Search for the cell housing the specified text and yield its [X, Y] center coordinate. 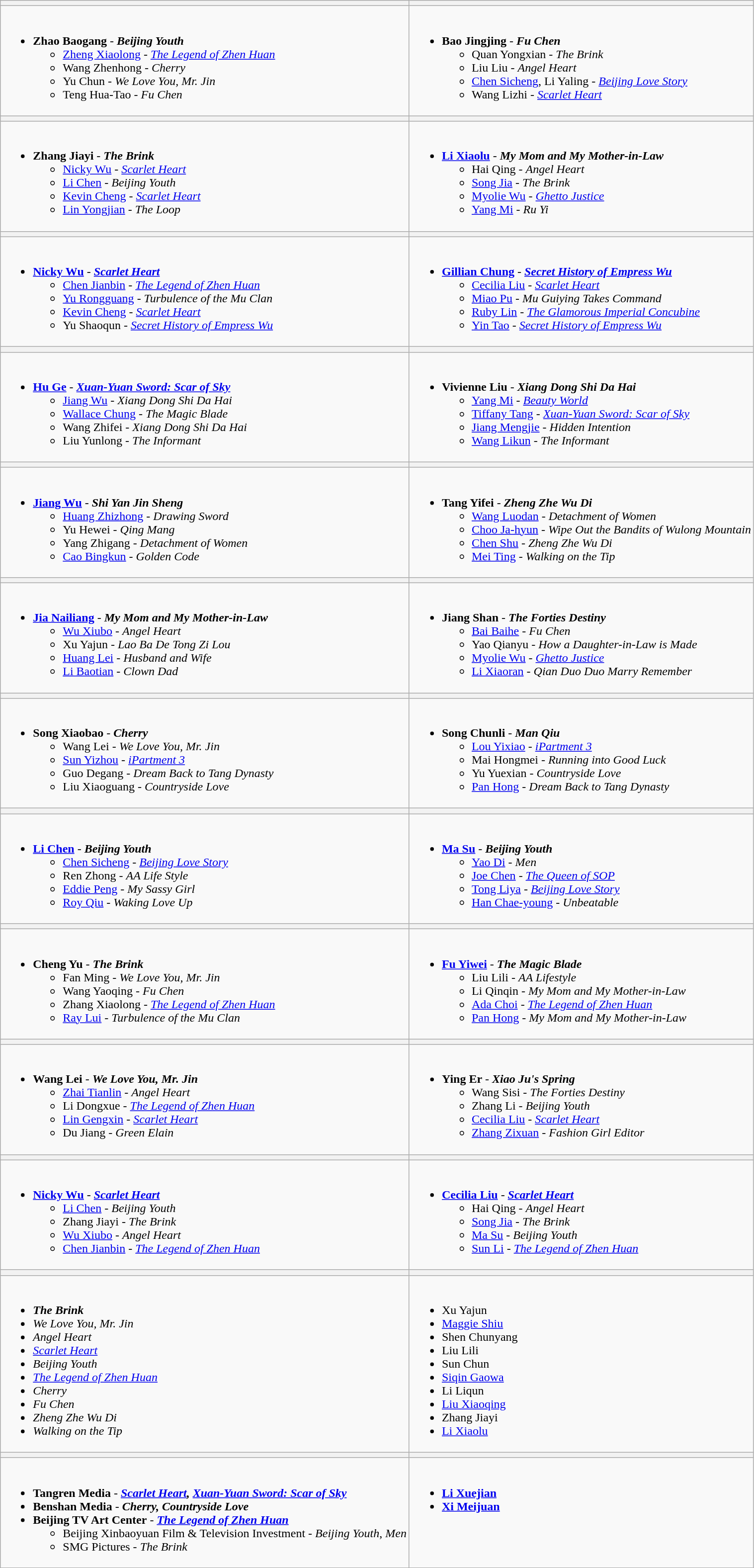
Cecilia Liu - Scarlet HeartHai Qing - Angel HeartSong Jia - The BrinkMa Su - Beijing YouthSun Li - The Legend of Zhen Huan [582, 1215]
Jia Nailiang - My Mom and My Mother-in-LawWu Xiubo - Angel HeartXu Yajun - Lao Ba De Tong Zi LouHuang Lei - Husband and WifeLi Baotian - Clown Dad [205, 637]
Zhao Baogang - Beijing YouthZheng Xiaolong - The Legend of Zhen HuanWang Zhenhong - CherryYu Chun - We Love You, Mr. JinTeng Hua-Tao - Fu Chen [205, 61]
Song Xiaobao - CherryWang Lei - We Love You, Mr. JinSun Yizhou - iPartment 3Guo Degang - Dream Back to Tang DynastyLiu Xiaoguang - Countryside Love [205, 754]
Song Chunli - Man QiuLou Yixiao - iPartment 3Mai Hongmei - Running into Good LuckYu Yuexian - Countryside LovePan Hong - Dream Back to Tang Dynasty [582, 754]
Li XuejianXi Meijuan [582, 1512]
Zhang Jiayi - The BrinkNicky Wu - Scarlet HeartLi Chen - Beijing YouthKevin Cheng - Scarlet HeartLin Yongjian - The Loop [205, 176]
Cheng Yu - The BrinkFan Ming - We Love You, Mr. JinWang Yaoqing - Fu ChenZhang Xiaolong - The Legend of Zhen HuanRay Lui - Turbulence of the Mu Clan [205, 984]
Xu YajunMaggie ShiuShen ChunyangLiu LiliSun ChunSiqin GaowaLi LiqunLiu XiaoqingZhang JiayiLi Xiaolu [582, 1364]
Nicky Wu - Scarlet HeartLi Chen - Beijing YouthZhang Jiayi - The BrinkWu Xiubo - Angel HeartChen Jianbin - The Legend of Zhen Huan [205, 1215]
Ying Er - Xiao Ju's SpringWang Sisi - The Forties DestinyZhang Li - Beijing YouthCecilia Liu - Scarlet HeartZhang Zixuan - Fashion Girl Editor [582, 1100]
Ma Su - Beijing YouthYao Di - MenJoe Chen - The Queen of SOPTong Liya - Beijing Love StoryHan Chae-young - Unbeatable [582, 869]
Wang Lei - We Love You, Mr. JinZhai Tianlin - Angel HeartLi Dongxue - The Legend of Zhen HuanLin Gengxin - Scarlet HeartDu Jiang - Green Elain [205, 1100]
Li Xiaolu - My Mom and My Mother-in-LawHai Qing - Angel HeartSong Jia - The BrinkMyolie Wu - Ghetto JusticeYang Mi - Ru Yi [582, 176]
Bao Jingjing - Fu ChenQuan Yongxian - The BrinkLiu Liu - Angel HeartChen Sicheng, Li Yaling - Beijing Love StoryWang Lizhi - Scarlet Heart [582, 61]
The BrinkWe Love You, Mr. JinAngel HeartScarlet HeartBeijing Youth The Legend of Zhen HuanCherryFu Chen Zheng Zhe Wu DiWalking on the Tip [205, 1364]
Li Chen - Beijing YouthChen Sicheng - Beijing Love StoryRen Zhong - AA Life StyleEddie Peng - My Sassy GirlRoy Qiu - Waking Love Up [205, 869]
Jiang Wu - Shi Yan Jin ShengHuang Zhizhong - Drawing SwordYu Hewei - Qing MangYang Zhigang - Detachment of WomenCao Bingkun - Golden Code [205, 522]
